Return the [x, y] coordinate for the center point of the cell that contains the specified text.  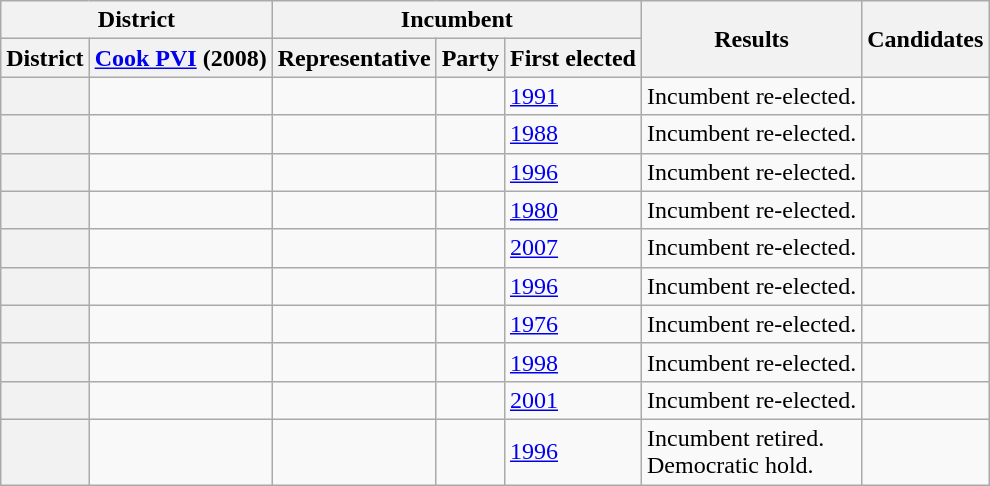
1988 [572, 134]
2001 [572, 400]
1976 [572, 324]
Cook PVI (2008) [180, 58]
1980 [572, 210]
Representative [354, 58]
Incumbent [456, 20]
Candidates [926, 39]
Incumbent retired.Democratic hold. [751, 452]
1991 [572, 96]
1998 [572, 362]
Results [751, 39]
First elected [572, 58]
Party [470, 58]
2007 [572, 248]
